Output the (X, Y) coordinate of the center of the cell containing the given text.  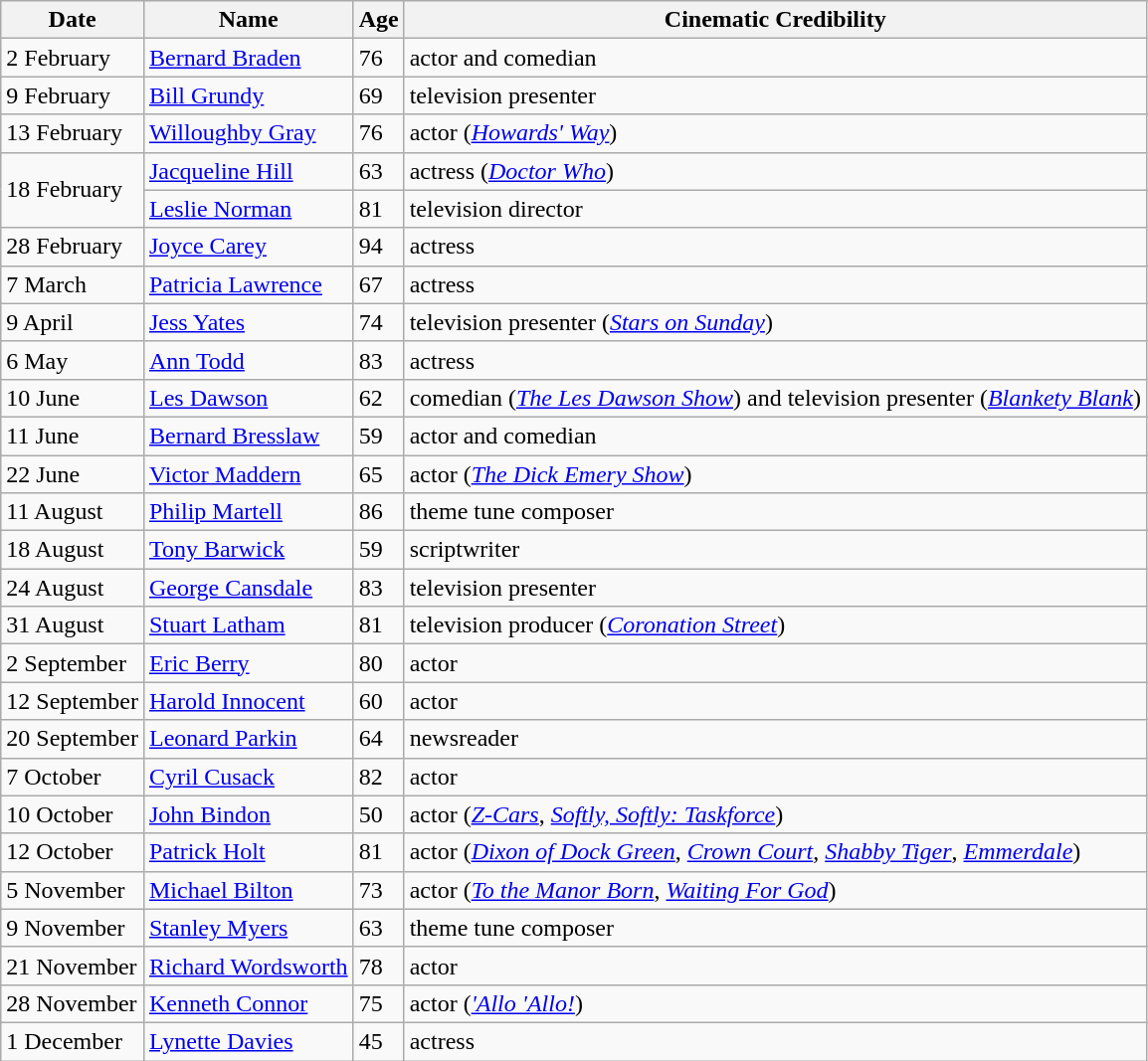
60 (378, 701)
Bernard Braden (249, 58)
Kenneth Connor (249, 1003)
2 September (73, 663)
80 (378, 663)
television director (775, 209)
Willoughby Gray (249, 133)
Bernard Bresslaw (249, 436)
12 October (73, 852)
Date (73, 20)
Cinematic Credibility (775, 20)
actress (Doctor Who) (775, 171)
Patrick Holt (249, 852)
Ann Todd (249, 360)
1 December (73, 1041)
scriptwriter (775, 550)
75 (378, 1003)
Name (249, 20)
Joyce Carey (249, 247)
21 November (73, 966)
78 (378, 966)
9 April (73, 322)
24 August (73, 588)
22 June (73, 474)
45 (378, 1041)
31 August (73, 625)
65 (378, 474)
5 November (73, 890)
Stanley Myers (249, 928)
74 (378, 322)
actor (The Dick Emery Show) (775, 474)
Jacqueline Hill (249, 171)
John Bindon (249, 814)
George Cansdale (249, 588)
73 (378, 890)
20 September (73, 739)
Age (378, 20)
94 (378, 247)
actor (Dixon of Dock Green, Crown Court, Shabby Tiger, Emmerdale) (775, 852)
Bill Grundy (249, 95)
Michael Bilton (249, 890)
television producer (Coronation Street) (775, 625)
Eric Berry (249, 663)
13 February (73, 133)
actor ('Allo 'Allo!) (775, 1003)
12 September (73, 701)
Jess Yates (249, 322)
Harold Innocent (249, 701)
18 August (73, 550)
Tony Barwick (249, 550)
7 October (73, 777)
28 November (73, 1003)
7 March (73, 284)
9 November (73, 928)
Lynette Davies (249, 1041)
Patricia Lawrence (249, 284)
newsreader (775, 739)
actor (Howards' Way) (775, 133)
18 February (73, 190)
Stuart Latham (249, 625)
86 (378, 512)
9 February (73, 95)
28 February (73, 247)
69 (378, 95)
62 (378, 398)
Les Dawson (249, 398)
67 (378, 284)
6 May (73, 360)
Leonard Parkin (249, 739)
10 June (73, 398)
11 August (73, 512)
11 June (73, 436)
Cyril Cusack (249, 777)
Richard Wordsworth (249, 966)
actor (To the Manor Born, Waiting For God) (775, 890)
82 (378, 777)
Victor Maddern (249, 474)
comedian (The Les Dawson Show) and television presenter (Blankety Blank) (775, 398)
64 (378, 739)
2 February (73, 58)
Leslie Norman (249, 209)
50 (378, 814)
actor (Z-Cars, Softly, Softly: Taskforce) (775, 814)
Philip Martell (249, 512)
television presenter (Stars on Sunday) (775, 322)
10 October (73, 814)
